Search for the cell housing the specified text and yield its [X, Y] center coordinate. 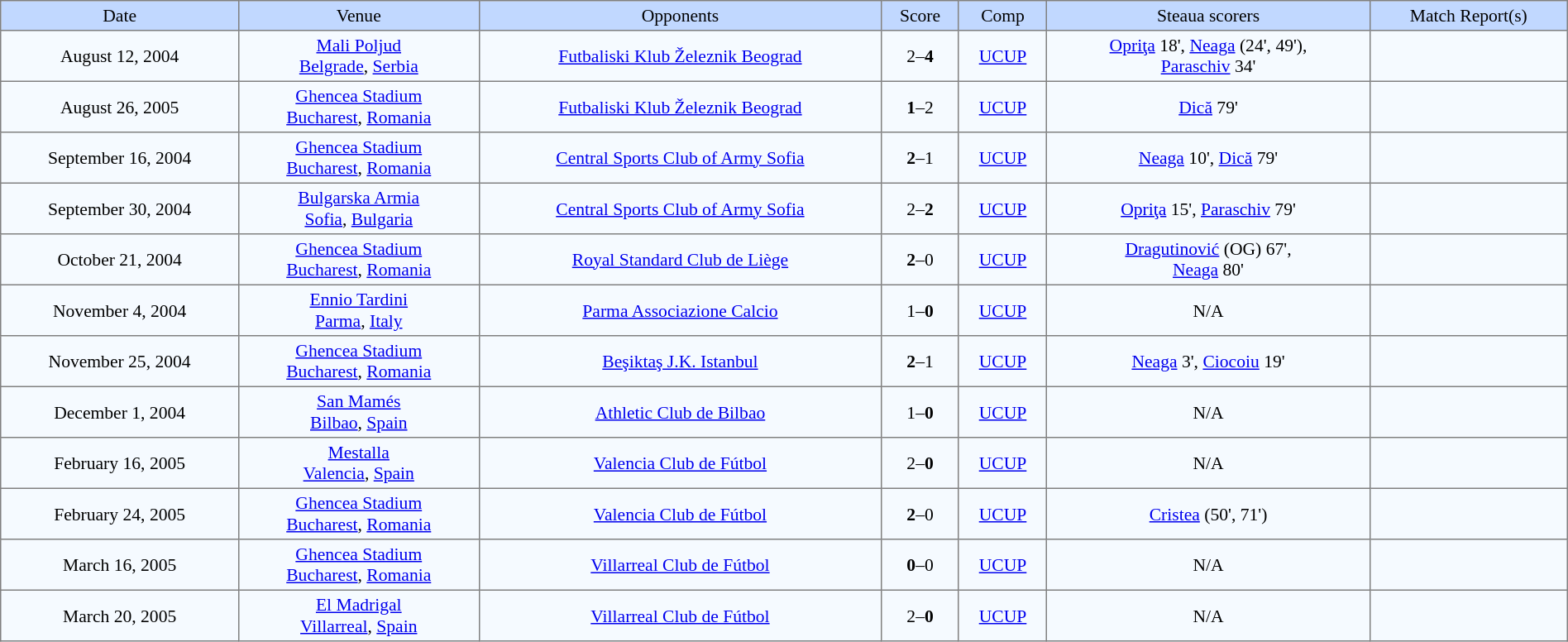
Match Report(s) [1469, 16]
Bulgarska ArmiaSofia, Bulgaria [359, 208]
February 16, 2005 [120, 463]
December 1, 2004 [120, 412]
Dică 79' [1208, 107]
0–0 [920, 565]
Ennio TardiniParma, Italy [359, 310]
March 20, 2005 [120, 616]
Score [920, 16]
November 4, 2004 [120, 310]
August 12, 2004 [120, 56]
2–4 [920, 56]
Opriţa 15', Paraschiv 79' [1208, 208]
Date [120, 16]
2–2 [920, 208]
October 21, 2004 [120, 260]
Neaga 3', Ciocoiu 19' [1208, 362]
Athletic Club de Bilbao [680, 412]
MestallaValencia, Spain [359, 463]
San MamésBilbao, Spain [359, 412]
August 26, 2005 [120, 107]
Dragutinović (OG) 67', Neaga 80' [1208, 260]
Opriţa 18', Neaga (24', 49'), Paraschiv 34' [1208, 56]
Beşiktaş J.K. Istanbul [680, 362]
Opponents [680, 16]
Venue [359, 16]
September 16, 2004 [120, 158]
Neaga 10', Dică 79' [1208, 158]
March 16, 2005 [120, 565]
El MadrigalVillarreal, Spain [359, 616]
Cristea (50', 71') [1208, 514]
February 24, 2005 [120, 514]
Mali PoljudBelgrade, Serbia [359, 56]
Royal Standard Club de Liège [680, 260]
Parma Associazione Calcio [680, 310]
1–2 [920, 107]
September 30, 2004 [120, 208]
Comp [1002, 16]
Steaua scorers [1208, 16]
November 25, 2004 [120, 362]
